From the cell containing the given text, extract its center point as (X, Y) coordinate. 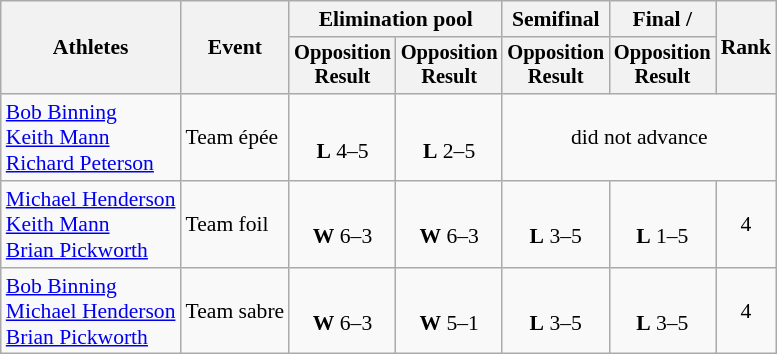
Team épée (236, 138)
L 3–5 (556, 224)
did not advance (639, 138)
Final / (662, 19)
Michael HendersonKeith MannBrian Pickworth (91, 224)
Elimination pool (396, 19)
Event (236, 48)
Bob BinningKeith MannRichard Peterson (91, 138)
Athletes (91, 48)
L 2–5 (450, 138)
L 4–5 (342, 138)
4 (746, 224)
L 1–5 (662, 224)
Rank (746, 48)
Team foil (236, 224)
Semifinal (556, 19)
